Return [X, Y] of the center of cell containing provided text 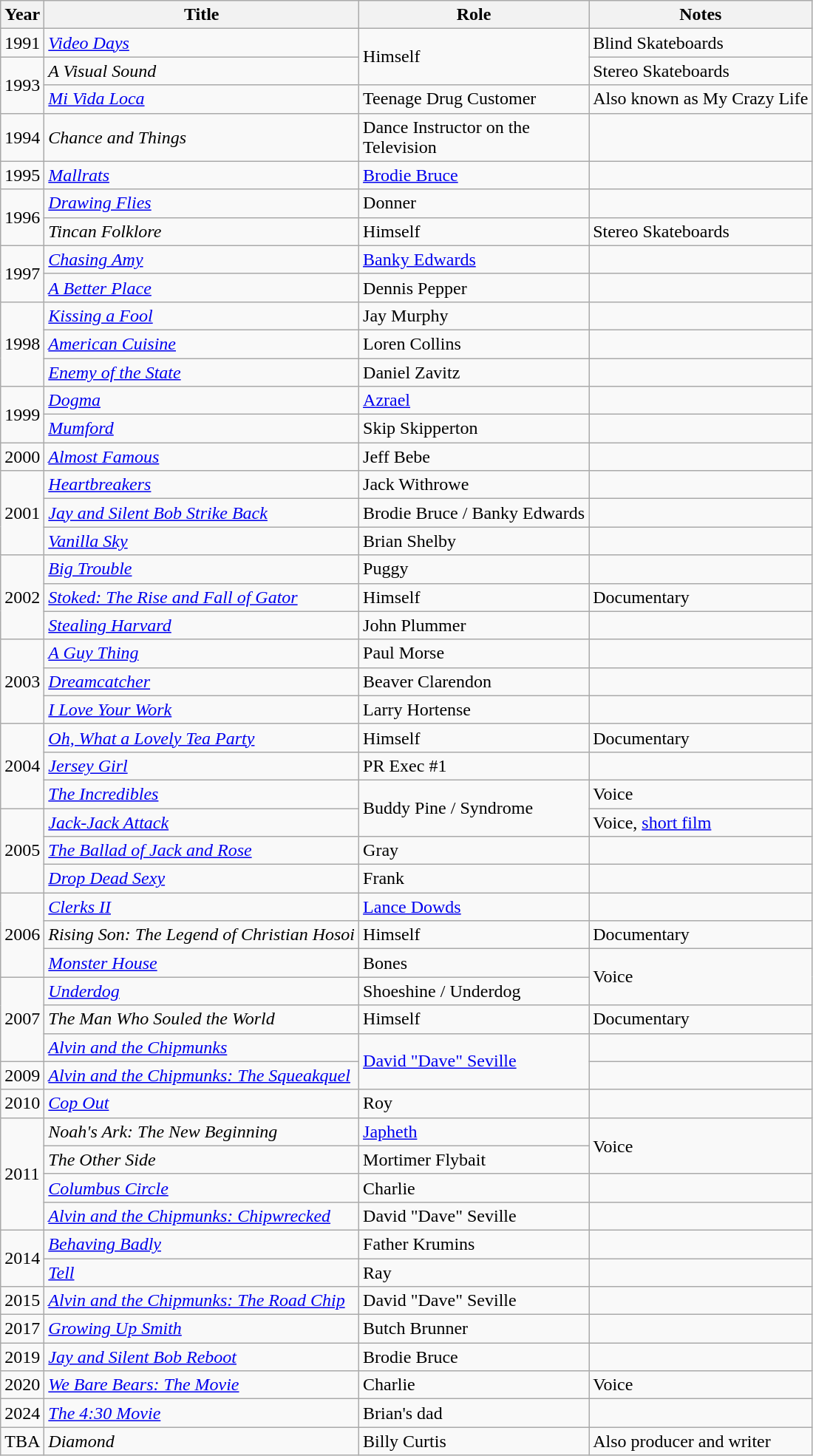
John Plummer [474, 625]
1994 [22, 137]
Dance Instructor on the Television [474, 137]
Year [22, 15]
Gray [474, 851]
The Man Who Souled the World [202, 1019]
Almost Famous [202, 457]
Alvin and the Chipmunks [202, 1047]
Also known as My Crazy Life [701, 99]
Notes [701, 15]
Rising Son: The Legend of Christian Hosoi [202, 935]
A Guy Thing [202, 653]
1993 [22, 85]
Mi Vida Loca [202, 99]
2002 [22, 597]
2000 [22, 457]
2011 [22, 1174]
Puggy [474, 569]
Mumford [202, 429]
Billy Curtis [474, 1441]
Bones [474, 963]
Jay and Silent Bob Strike Back [202, 513]
Alvin and the Chipmunks: The Squeakquel [202, 1075]
Mallrats [202, 175]
Banky Edwards [474, 259]
1995 [22, 175]
Title [202, 15]
2001 [22, 513]
TBA [22, 1441]
Oh, What a Lovely Tea Party [202, 738]
2010 [22, 1103]
Behaving Badly [202, 1244]
Lance Dowds [474, 907]
Frank [474, 879]
Mortimer Flybait [474, 1160]
Buddy Pine / Syndrome [474, 808]
Butch Brunner [474, 1329]
The Other Side [202, 1160]
1997 [22, 273]
2006 [22, 935]
Drawing Flies [202, 203]
The 4:30 Movie [202, 1413]
Teenage Drug Customer [474, 99]
Alvin and the Chipmunks: The Road Chip [202, 1301]
I Love Your Work [202, 710]
2020 [22, 1385]
Brian Shelby [474, 541]
Also producer and writer [701, 1441]
Role [474, 15]
Dennis Pepper [474, 288]
Larry Hortense [474, 710]
Loren Collins [474, 344]
The Ballad of Jack and Rose [202, 851]
We Bare Bears: The Movie [202, 1385]
Jack Withrowe [474, 485]
Daniel Zavitz [474, 372]
Clerks II [202, 907]
Vanilla Sky [202, 541]
The Incredibles [202, 794]
Jay Murphy [474, 316]
Jeff Bebe [474, 457]
Noah's Ark: The New Beginning [202, 1132]
Cop Out [202, 1103]
Stoked: The Rise and Fall of Gator [202, 597]
2014 [22, 1258]
Roy [474, 1103]
Tell [202, 1272]
Skip Skipperton [474, 429]
Brian's dad [474, 1413]
Paul Morse [474, 653]
Growing Up Smith [202, 1329]
Alvin and the Chipmunks: Chipwrecked [202, 1216]
Brodie Bruce / Banky Edwards [474, 513]
Azrael [474, 401]
2004 [22, 766]
Donner [474, 203]
Columbus Circle [202, 1188]
Drop Dead Sexy [202, 879]
Jersey Girl [202, 766]
Blind Skateboards [701, 43]
1998 [22, 344]
2019 [22, 1357]
PR Exec #1 [474, 766]
1991 [22, 43]
Shoeshine / Underdog [474, 991]
2007 [22, 1019]
Diamond [202, 1441]
Kissing a Fool [202, 316]
Jay and Silent Bob Reboot [202, 1357]
2017 [22, 1329]
Chasing Amy [202, 259]
2015 [22, 1301]
Tincan Folklore [202, 231]
A Better Place [202, 288]
Video Days [202, 43]
Dogma [202, 401]
Enemy of the State [202, 372]
Ray [474, 1272]
2005 [22, 851]
2003 [22, 681]
Father Krumins [474, 1244]
1999 [22, 415]
A Visual Sound [202, 71]
Voice, short film [701, 823]
Big Trouble [202, 569]
Monster House [202, 963]
Japheth [474, 1132]
1996 [22, 217]
Beaver Clarendon [474, 681]
2009 [22, 1075]
2024 [22, 1413]
Heartbreakers [202, 485]
Dreamcatcher [202, 681]
Chance and Things [202, 137]
American Cuisine [202, 344]
Jack-Jack Attack [202, 823]
Stealing Harvard [202, 625]
Underdog [202, 991]
